Search for the cell housing the specified text and yield its [x, y] center coordinate. 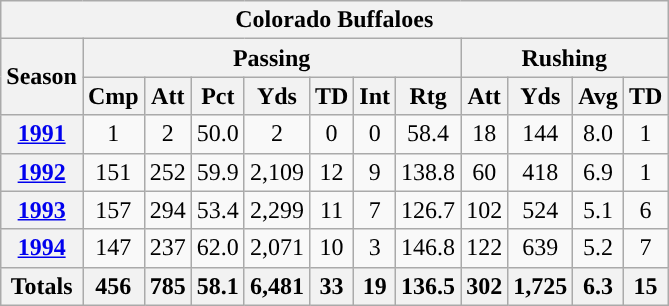
53.4 [218, 210]
Rtg [428, 96]
Pct [218, 96]
62.0 [218, 248]
144 [540, 134]
58.4 [428, 134]
2,071 [276, 248]
1993 [42, 210]
2,109 [276, 172]
5.2 [598, 248]
Season [42, 77]
237 [168, 248]
60 [484, 172]
126.7 [428, 210]
146.8 [428, 248]
138.8 [428, 172]
418 [540, 172]
5.1 [598, 210]
12 [331, 172]
151 [113, 172]
8.0 [598, 134]
18 [484, 134]
6,481 [276, 286]
136.5 [428, 286]
3 [375, 248]
157 [113, 210]
122 [484, 248]
294 [168, 210]
58.1 [218, 286]
1991 [42, 134]
59.9 [218, 172]
785 [168, 286]
6.9 [598, 172]
Int [375, 96]
Avg [598, 96]
10 [331, 248]
6 [645, 210]
1,725 [540, 286]
102 [484, 210]
524 [540, 210]
Rushing [564, 58]
33 [331, 286]
11 [331, 210]
9 [375, 172]
19 [375, 286]
147 [113, 248]
6.3 [598, 286]
2,299 [276, 210]
Cmp [113, 96]
252 [168, 172]
50.0 [218, 134]
Colorado Buffaloes [334, 20]
Totals [42, 286]
1992 [42, 172]
Passing [271, 58]
456 [113, 286]
302 [484, 286]
639 [540, 248]
1994 [42, 248]
15 [645, 286]
